Find where the given text appears and provide that cell's center as [X, Y] coordinate. 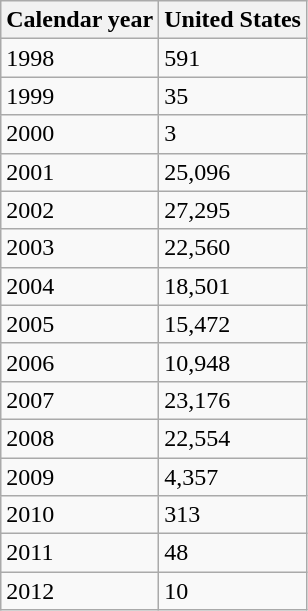
Calendar year [80, 20]
25,096 [233, 172]
48 [233, 553]
2006 [80, 362]
3 [233, 134]
2005 [80, 324]
313 [233, 515]
1999 [80, 96]
18,501 [233, 286]
2001 [80, 172]
35 [233, 96]
1998 [80, 58]
10,948 [233, 362]
2000 [80, 134]
22,554 [233, 438]
2004 [80, 286]
2012 [80, 591]
22,560 [233, 248]
2010 [80, 515]
27,295 [233, 210]
591 [233, 58]
23,176 [233, 400]
2002 [80, 210]
2003 [80, 248]
4,357 [233, 477]
2009 [80, 477]
15,472 [233, 324]
10 [233, 591]
2007 [80, 400]
2008 [80, 438]
2011 [80, 553]
United States [233, 20]
